Return the (X, Y) coordinate for the center point of the cell that contains the specified text.  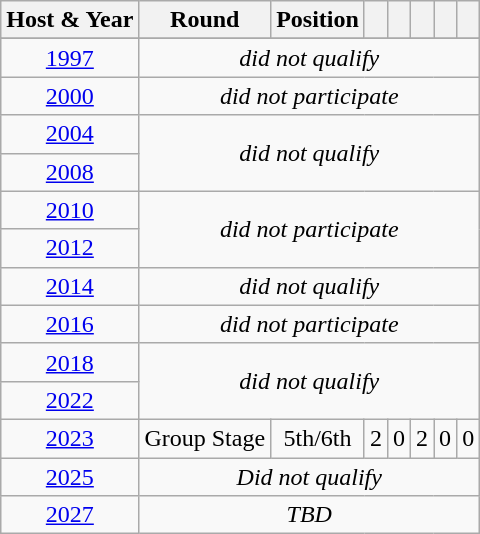
2010 (70, 210)
Group Stage (205, 438)
2014 (70, 286)
2008 (70, 172)
Round (205, 20)
2012 (70, 248)
2025 (70, 477)
5th/6th (318, 438)
2027 (70, 515)
2023 (70, 438)
2000 (70, 96)
Did not qualify (310, 477)
2016 (70, 324)
2018 (70, 362)
Host & Year (70, 20)
Position (318, 20)
1997 (70, 58)
2004 (70, 134)
2022 (70, 400)
TBD (310, 515)
